Provide the [X, Y] coordinate of the cell's center where the given text is located.  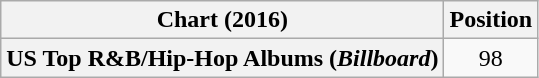
Position [491, 20]
Chart (2016) [222, 20]
US Top R&B/Hip-Hop Albums (Billboard) [222, 58]
98 [491, 58]
